Determine the (x, y) coordinate at the center of the cell enclosing the given text.  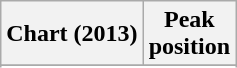
Peak position (189, 34)
Chart (2013) (72, 34)
